Pinpoint the cell where the given text exists, returning its [X, Y] midpoint coordinate. 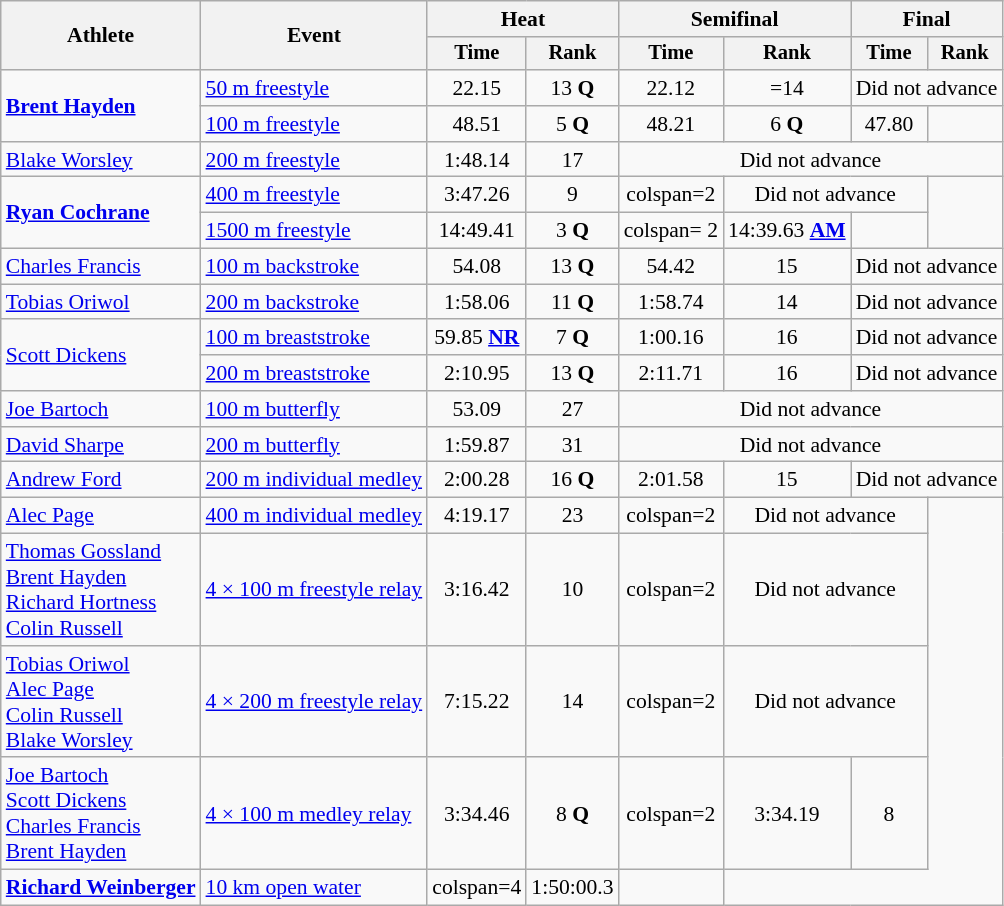
4:19.17 [476, 516]
Final [927, 19]
colspan= 2 [671, 231]
14:49.41 [476, 231]
54.08 [476, 267]
2:00.28 [476, 480]
9 [572, 195]
100 m breaststroke [314, 338]
200 m backstroke [314, 302]
Heat [522, 19]
6 Q [787, 124]
Athlete [101, 36]
Semifinal [735, 19]
Tobias Oriwol [101, 302]
4 × 100 m medley relay [314, 814]
22.12 [671, 88]
10 [572, 590]
5 Q [572, 124]
200 m freestyle [314, 160]
11 Q [572, 302]
17 [572, 160]
8 Q [572, 814]
Scott Dickens [101, 356]
Event [314, 36]
7:15.22 [476, 702]
1:48.14 [476, 160]
Joe Bartoch [101, 409]
2:11.71 [671, 373]
1:58.74 [671, 302]
1:58.06 [476, 302]
Thomas GosslandBrent HaydenRichard HortnessColin Russell [101, 590]
50 m freestyle [314, 88]
1:59.87 [476, 445]
Joe BartochScott DickensCharles FrancisBrent Hayden [101, 814]
1:00.16 [671, 338]
10 km open water [314, 888]
48.51 [476, 124]
200 m individual medley [314, 480]
100 m freestyle [314, 124]
1:50:00.3 [572, 888]
3:34.46 [476, 814]
31 [572, 445]
Charles Francis [101, 267]
27 [572, 409]
=14 [787, 88]
200 m butterfly [314, 445]
3 Q [572, 231]
4 × 100 m freestyle relay [314, 590]
Richard Weinberger [101, 888]
colspan=4 [476, 888]
Andrew Ford [101, 480]
14:39.63 AM [787, 231]
Tobias OriwolAlec PageColin RussellBlake Worsley [101, 702]
400 m freestyle [314, 195]
54.42 [671, 267]
8 [890, 814]
100 m butterfly [314, 409]
Ryan Cochrane [101, 212]
23 [572, 516]
2:01.58 [671, 480]
22.15 [476, 88]
47.80 [890, 124]
1500 m freestyle [314, 231]
59.85 NR [476, 338]
400 m individual medley [314, 516]
3:16.42 [476, 590]
16 Q [572, 480]
Alec Page [101, 516]
7 Q [572, 338]
2:10.95 [476, 373]
4 × 200 m freestyle relay [314, 702]
Brent Hayden [101, 106]
3:47.26 [476, 195]
Blake Worsley [101, 160]
3:34.19 [787, 814]
200 m breaststroke [314, 373]
David Sharpe [101, 445]
100 m backstroke [314, 267]
48.21 [671, 124]
53.09 [476, 409]
